Extract the (X, Y) coordinate from the center of the cell holding the provided text.  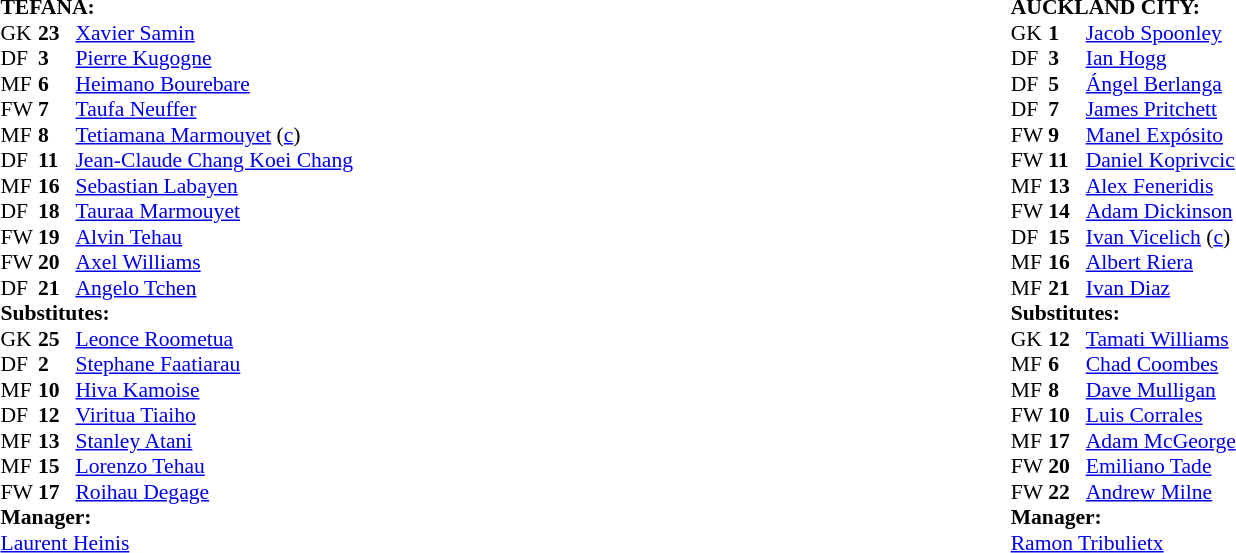
22 (1067, 492)
Alvin Tehau (214, 237)
Stanley Atani (214, 441)
Xavier Samin (214, 33)
Heimano Bourebare (214, 84)
Lorenzo Tehau (214, 467)
Viritua Tiaiho (214, 415)
Jacob Spoonley (1161, 33)
Manel Expósito (1161, 135)
James Pritchett (1161, 109)
Angelo Tchen (214, 288)
Adam McGeorge (1161, 441)
Axel Williams (214, 263)
Alex Feneridis (1161, 186)
2 (57, 365)
14 (1067, 211)
Hiva Kamoise (214, 390)
1 (1067, 33)
25 (57, 339)
Tauraa Marmouyet (214, 211)
Chad Coombes (1161, 365)
Ivan Vicelich (c) (1161, 237)
Sebastian Labayen (214, 186)
Luis Corrales (1161, 415)
Jean-Claude Chang Koei Chang (214, 161)
Albert Riera (1161, 263)
Daniel Koprivcic (1161, 161)
Tetiamana Marmouyet (c) (214, 135)
Ian Hogg (1161, 59)
19 (57, 237)
Tamati Williams (1161, 339)
23 (57, 33)
Emiliano Tade (1161, 467)
5 (1067, 84)
Taufa Neuffer (214, 109)
Ángel Berlanga (1161, 84)
18 (57, 211)
9 (1067, 135)
Pierre Kugogne (214, 59)
Ivan Diaz (1161, 288)
Roihau Degage (214, 492)
Stephane Faatiarau (214, 365)
Dave Mulligan (1161, 390)
Andrew Milne (1161, 492)
Leonce Roometua (214, 339)
Adam Dickinson (1161, 211)
